Search for the cell housing the specified text and yield its (X, Y) center coordinate. 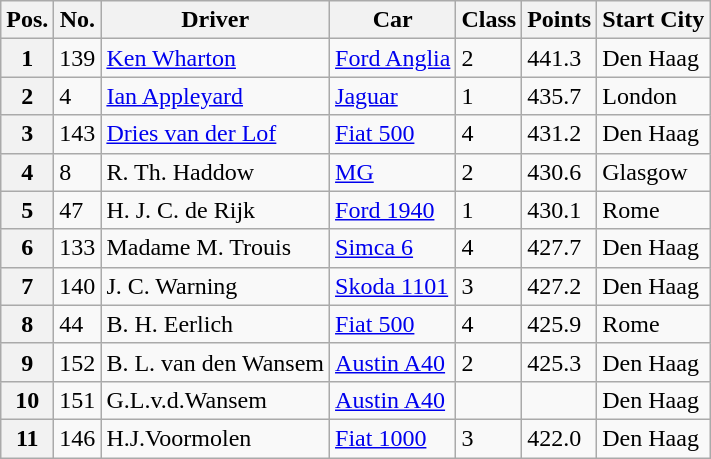
427.2 (560, 286)
11 (28, 438)
Simca 6 (393, 248)
Driver (216, 20)
Pos. (28, 20)
10 (28, 400)
Dries van der Lof (216, 134)
London (654, 96)
J. C. Warning (216, 286)
425.9 (560, 324)
427.7 (560, 248)
430.6 (560, 172)
Fiat 1000 (393, 438)
Start City (654, 20)
Madame M. Trouis (216, 248)
422.0 (560, 438)
6 (28, 248)
B. L. van den Wansem (216, 362)
152 (78, 362)
Car (393, 20)
441.3 (560, 58)
151 (78, 400)
5 (28, 210)
Class (489, 20)
H.J.Voormolen (216, 438)
143 (78, 134)
146 (78, 438)
425.3 (560, 362)
Jaguar (393, 96)
435.7 (560, 96)
Ford 1940 (393, 210)
H. J. C. de Rijk (216, 210)
140 (78, 286)
No. (78, 20)
133 (78, 248)
9 (28, 362)
7 (28, 286)
430.1 (560, 210)
139 (78, 58)
Ken Wharton (216, 58)
Ian Appleyard (216, 96)
Points (560, 20)
47 (78, 210)
R. Th. Haddow (216, 172)
44 (78, 324)
MG (393, 172)
G.L.v.d.Wansem (216, 400)
431.2 (560, 134)
B. H. Eerlich (216, 324)
Skoda 1101 (393, 286)
Glasgow (654, 172)
Ford Anglia (393, 58)
